Extract the [x, y] coordinate from the center of the cell holding the provided text.  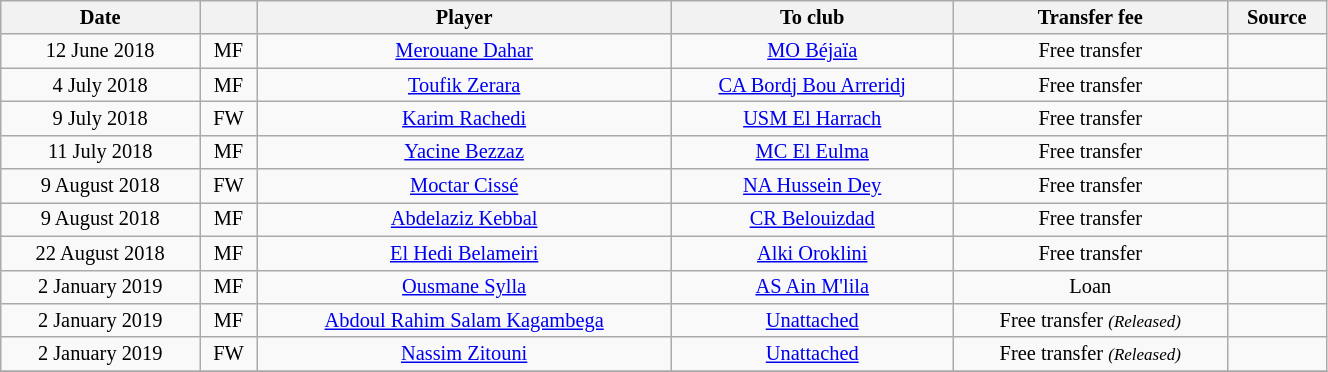
Date [100, 17]
Transfer fee [1090, 17]
Source [1276, 17]
Ousmane Sylla [464, 287]
Nassim Zitouni [464, 354]
9 July 2018 [100, 118]
NA Hussein Dey [812, 186]
AS Ain M'lila [812, 287]
Loan [1090, 287]
MC El Eulma [812, 152]
CR Belouizdad [812, 219]
22 August 2018 [100, 253]
USM El Harrach [812, 118]
4 July 2018 [100, 85]
El Hedi Belameiri [464, 253]
Yacine Bezzaz [464, 152]
To club [812, 17]
11 July 2018 [100, 152]
CA Bordj Bou Arreridj [812, 85]
MO Béjaïa [812, 51]
12 June 2018 [100, 51]
Abdelaziz Kebbal [464, 219]
Karim Rachedi [464, 118]
Toufik Zerara [464, 85]
Merouane Dahar [464, 51]
Moctar Cissé [464, 186]
Alki Oroklini [812, 253]
Abdoul Rahim Salam Kagambega [464, 320]
Player [464, 17]
